Search for the cell housing the specified text and yield its [x, y] center coordinate. 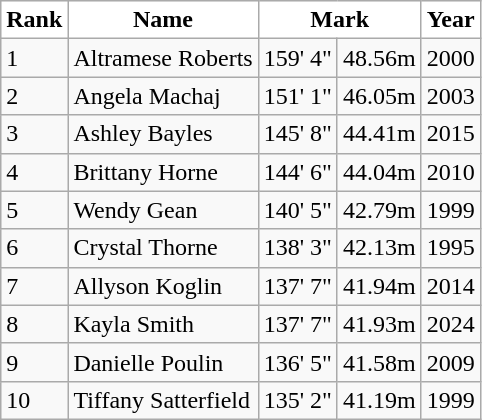
1995 [450, 248]
2 [34, 96]
Altramese Roberts [163, 58]
44.04m [379, 172]
Brittany Horne [163, 172]
2015 [450, 134]
10 [34, 400]
138' 3" [298, 248]
9 [34, 362]
2000 [450, 58]
145' 8" [298, 134]
48.56m [379, 58]
Rank [34, 20]
46.05m [379, 96]
2003 [450, 96]
2024 [450, 324]
Year [450, 20]
2009 [450, 362]
136' 5" [298, 362]
5 [34, 210]
41.94m [379, 286]
42.79m [379, 210]
42.13m [379, 248]
Name [163, 20]
2014 [450, 286]
Danielle Poulin [163, 362]
Ashley Bayles [163, 134]
144' 6" [298, 172]
41.58m [379, 362]
Kayla Smith [163, 324]
1 [34, 58]
Mark [340, 20]
44.41m [379, 134]
151' 1" [298, 96]
135' 2" [298, 400]
Crystal Thorne [163, 248]
41.93m [379, 324]
3 [34, 134]
6 [34, 248]
Wendy Gean [163, 210]
Angela Machaj [163, 96]
140' 5" [298, 210]
4 [34, 172]
2010 [450, 172]
41.19m [379, 400]
Tiffany Satterfield [163, 400]
Allyson Koglin [163, 286]
7 [34, 286]
8 [34, 324]
159' 4" [298, 58]
